Return the (x, y) coordinate for the center point of the cell that contains the specified text.  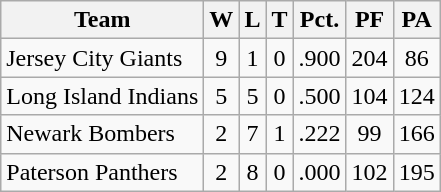
Team (102, 20)
.500 (320, 96)
T (280, 20)
Long Island Indians (102, 96)
Jersey City Giants (102, 58)
L (252, 20)
7 (252, 134)
99 (370, 134)
195 (416, 172)
9 (222, 58)
204 (370, 58)
.222 (320, 134)
Paterson Panthers (102, 172)
8 (252, 172)
86 (416, 58)
Pct. (320, 20)
W (222, 20)
.000 (320, 172)
124 (416, 96)
PA (416, 20)
.900 (320, 58)
104 (370, 96)
PF (370, 20)
102 (370, 172)
166 (416, 134)
Newark Bombers (102, 134)
